Provide the (X, Y) coordinate of the cell's center where the given text is located.  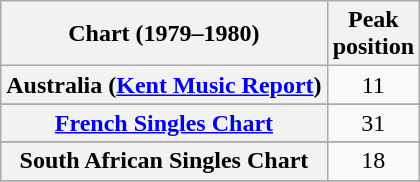
Australia (Kent Music Report) (164, 85)
South African Singles Chart (164, 161)
18 (373, 161)
Chart (1979–1980) (164, 34)
31 (373, 123)
Peakposition (373, 34)
French Singles Chart (164, 123)
11 (373, 85)
